Pinpoint the cell where the given text exists, returning its (X, Y) midpoint coordinate. 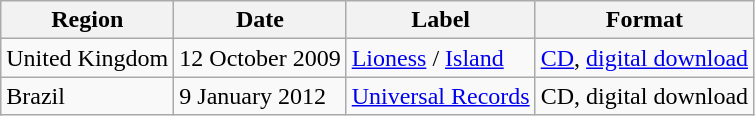
Region (88, 20)
Lioness / Island (440, 58)
United Kingdom (88, 58)
9 January 2012 (260, 96)
Brazil (88, 96)
Universal Records (440, 96)
12 October 2009 (260, 58)
Label (440, 20)
Date (260, 20)
Format (644, 20)
